Search for the cell housing the specified text and yield its [x, y] center coordinate. 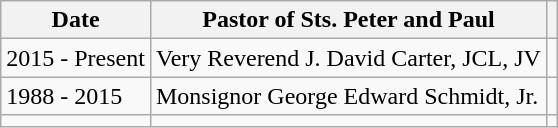
Very Reverend J. David Carter, JCL, JV [348, 58]
Pastor of Sts. Peter and Paul [348, 20]
1988 - 2015 [76, 96]
2015 - Present [76, 58]
Monsignor George Edward Schmidt, Jr. [348, 96]
Date [76, 20]
